Extract the (X, Y) coordinate from the center of the cell holding the provided text.  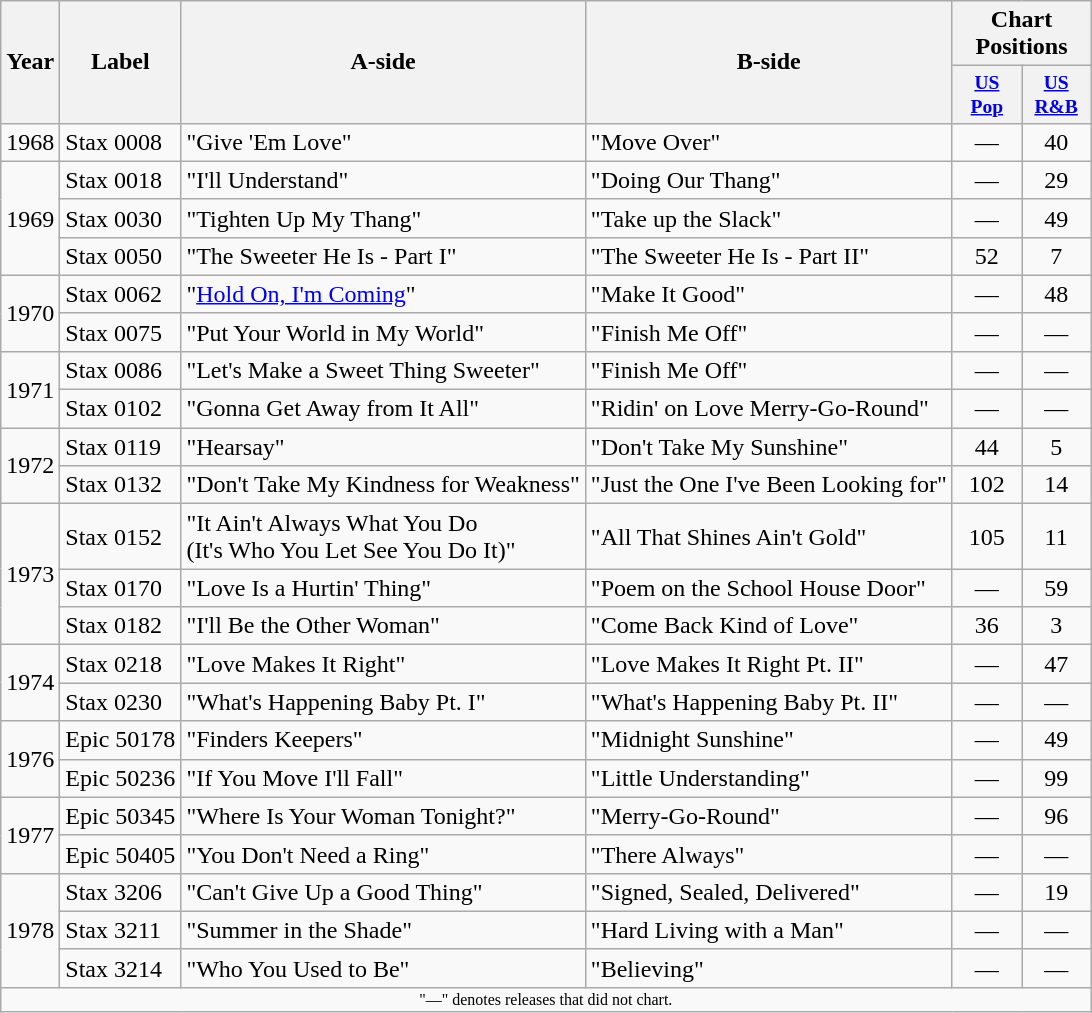
"Poem on the School House Door" (768, 588)
"Where Is Your Woman Tonight?" (383, 816)
US Pop (986, 94)
"Tighten Up My Thang" (383, 218)
"It Ain't Always What You Do(It's Who You Let See You Do It)" (383, 536)
"Hard Living with a Man" (768, 930)
1971 (30, 389)
7 (1056, 256)
Label (120, 62)
1970 (30, 313)
11 (1056, 536)
USR&B (1056, 94)
Chart Positions (1022, 34)
"What's Happening Baby Pt. I" (383, 702)
Stax 0182 (120, 626)
"Can't Give Up a Good Thing" (383, 892)
Stax 0102 (120, 409)
Stax 0075 (120, 332)
B-side (768, 62)
"What's Happening Baby Pt. II" (768, 702)
"Love Makes It Right Pt. II" (768, 664)
Stax 0050 (120, 256)
40 (1056, 142)
"Signed, Sealed, Delivered" (768, 892)
"Love Is a Hurtin' Thing" (383, 588)
96 (1056, 816)
Stax 0119 (120, 447)
"Come Back Kind of Love" (768, 626)
1976 (30, 759)
Epic 50405 (120, 854)
"All That Shines Ain't Gold" (768, 536)
"Believing" (768, 968)
A-side (383, 62)
"Little Understanding" (768, 778)
105 (986, 536)
19 (1056, 892)
1974 (30, 683)
"There Always" (768, 854)
"The Sweeter He Is - Part II" (768, 256)
"Gonna Get Away from It All" (383, 409)
Stax 0062 (120, 294)
"Summer in the Shade" (383, 930)
"Put Your World in My World" (383, 332)
Stax 0008 (120, 142)
"Don't Take My Sunshine" (768, 447)
Stax 3214 (120, 968)
"You Don't Need a Ring" (383, 854)
"Hold On, I'm Coming" (383, 294)
"Ridin' on Love Merry-Go-Round" (768, 409)
1968 (30, 142)
Epic 50178 (120, 740)
102 (986, 485)
1978 (30, 930)
Stax 3206 (120, 892)
"Finders Keepers" (383, 740)
Epic 50345 (120, 816)
"Take up the Slack" (768, 218)
Stax 0132 (120, 485)
"If You Move I'll Fall" (383, 778)
Stax 0018 (120, 180)
Stax 0086 (120, 370)
"Hearsay" (383, 447)
"Let's Make a Sweet Thing Sweeter" (383, 370)
99 (1056, 778)
"Who You Used to Be" (383, 968)
"Give 'Em Love" (383, 142)
Stax 0030 (120, 218)
Stax 0230 (120, 702)
Epic 50236 (120, 778)
5 (1056, 447)
Stax 0152 (120, 536)
44 (986, 447)
Year (30, 62)
47 (1056, 664)
59 (1056, 588)
48 (1056, 294)
"Don't Take My Kindness for Weakness" (383, 485)
36 (986, 626)
"I'll Understand" (383, 180)
1972 (30, 466)
1973 (30, 574)
"The Sweeter He Is - Part I" (383, 256)
29 (1056, 180)
1977 (30, 835)
"Just the One I've Been Looking for" (768, 485)
1969 (30, 218)
"Midnight Sunshine" (768, 740)
Stax 0218 (120, 664)
14 (1056, 485)
"Move Over" (768, 142)
Stax 3211 (120, 930)
"Doing Our Thang" (768, 180)
52 (986, 256)
3 (1056, 626)
"Merry-Go-Round" (768, 816)
"I'll Be the Other Woman" (383, 626)
Stax 0170 (120, 588)
"—" denotes releases that did not chart. (546, 999)
"Make It Good" (768, 294)
"Love Makes It Right" (383, 664)
